Capture the cell that displays the provided text and extract its [x, y] central coordinate. 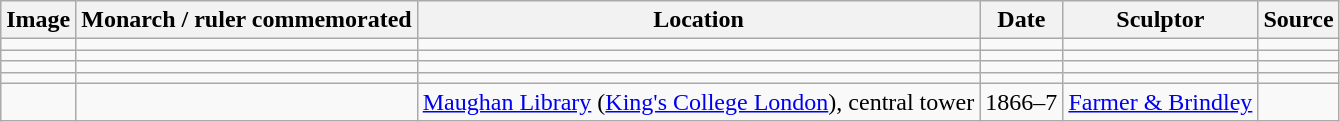
Source [1298, 20]
Monarch / ruler commemorated [246, 20]
Image [38, 20]
Location [698, 20]
Farmer & Brindley [1160, 102]
Maughan Library (King's College London), central tower [698, 102]
Date [1022, 20]
1866–7 [1022, 102]
Sculptor [1160, 20]
